From the cell containing the given text, extract its center point as [x, y] coordinate. 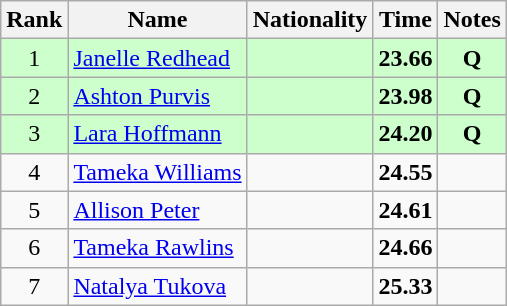
24.20 [406, 134]
3 [34, 134]
6 [34, 248]
Tameka Williams [158, 172]
Lara Hoffmann [158, 134]
7 [34, 286]
1 [34, 58]
Natalya Tukova [158, 286]
Time [406, 20]
Janelle Redhead [158, 58]
25.33 [406, 286]
Ashton Purvis [158, 96]
24.66 [406, 248]
2 [34, 96]
24.61 [406, 210]
23.98 [406, 96]
Name [158, 20]
4 [34, 172]
Allison Peter [158, 210]
Nationality [310, 20]
Rank [34, 20]
Notes [472, 20]
23.66 [406, 58]
5 [34, 210]
24.55 [406, 172]
Tameka Rawlins [158, 248]
